Find where the given text appears and provide that cell's center as [x, y] coordinate. 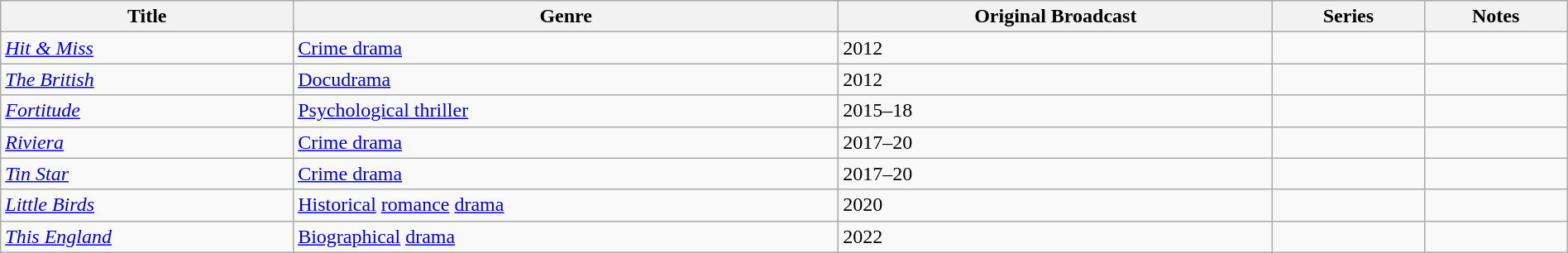
2015–18 [1055, 111]
Original Broadcast [1055, 17]
Biographical drama [566, 236]
The British [147, 79]
Title [147, 17]
Historical romance drama [566, 205]
2022 [1055, 236]
Genre [566, 17]
Fortitude [147, 111]
2020 [1055, 205]
Tin Star [147, 174]
This England [147, 236]
Notes [1495, 17]
Riviera [147, 142]
Little Birds [147, 205]
Docudrama [566, 79]
Hit & Miss [147, 48]
Series [1348, 17]
Psychological thriller [566, 111]
